Return the [x, y] coordinate for the center point of the cell that contains the specified text.  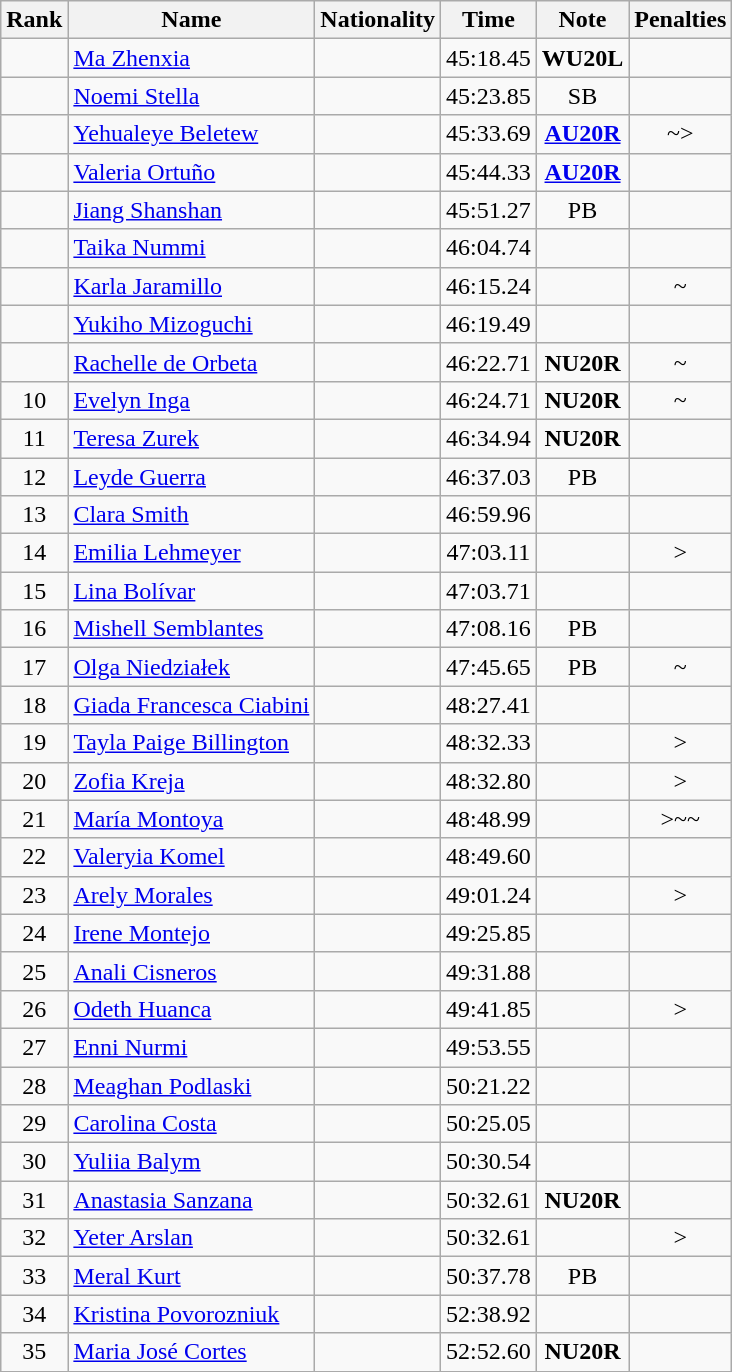
25 [34, 971]
50:30.54 [489, 1162]
Time [489, 20]
Name [192, 20]
Yukiho Mizoguchi [192, 324]
11 [34, 438]
13 [34, 515]
Valeria Ortuño [192, 172]
34 [34, 1314]
Giada Francesca Ciabini [192, 705]
>~~ [680, 819]
Karla Jaramillo [192, 286]
45:44.33 [489, 172]
14 [34, 553]
33 [34, 1276]
52:38.92 [489, 1314]
Note [582, 20]
49:41.85 [489, 1009]
Irene Montejo [192, 933]
Lina Bolívar [192, 591]
Emilia Lehmeyer [192, 553]
SB [582, 96]
Ma Zhenxia [192, 58]
46:24.71 [489, 400]
49:31.88 [489, 971]
WU20L [582, 58]
45:33.69 [489, 134]
47:03.71 [489, 591]
22 [34, 857]
47:45.65 [489, 667]
Kristina Povorozniuk [192, 1314]
46:19.49 [489, 324]
45:23.85 [489, 96]
María Montoya [192, 819]
Taika Nummi [192, 248]
23 [34, 895]
52:52.60 [489, 1352]
50:37.78 [489, 1276]
Valeryia Komel [192, 857]
15 [34, 591]
46:59.96 [489, 515]
17 [34, 667]
24 [34, 933]
Arely Morales [192, 895]
46:04.74 [489, 248]
31 [34, 1200]
19 [34, 743]
Odeth Huanca [192, 1009]
Maria José Cortes [192, 1352]
47:03.11 [489, 553]
Meral Kurt [192, 1276]
27 [34, 1047]
28 [34, 1085]
Carolina Costa [192, 1124]
Zofia Kreja [192, 781]
26 [34, 1009]
16 [34, 629]
Anali Cisneros [192, 971]
Jiang Shanshan [192, 210]
50:21.22 [489, 1085]
Meaghan Podlaski [192, 1085]
35 [34, 1352]
49:01.24 [489, 895]
Leyde Guerra [192, 477]
49:53.55 [489, 1047]
48:49.60 [489, 857]
46:22.71 [489, 362]
Tayla Paige Billington [192, 743]
48:32.80 [489, 781]
32 [34, 1238]
48:32.33 [489, 743]
Yeter Arslan [192, 1238]
30 [34, 1162]
20 [34, 781]
Yuliia Balym [192, 1162]
~> [680, 134]
Rachelle de Orbeta [192, 362]
45:18.45 [489, 58]
21 [34, 819]
29 [34, 1124]
12 [34, 477]
Penalties [680, 20]
Mishell Semblantes [192, 629]
Rank [34, 20]
Nationality [378, 20]
48:27.41 [489, 705]
Clara Smith [192, 515]
50:25.05 [489, 1124]
45:51.27 [489, 210]
Noemi Stella [192, 96]
Yehualeye Beletew [192, 134]
10 [34, 400]
Teresa Zurek [192, 438]
46:15.24 [489, 286]
48:48.99 [489, 819]
46:37.03 [489, 477]
Anastasia Sanzana [192, 1200]
46:34.94 [489, 438]
18 [34, 705]
47:08.16 [489, 629]
Enni Nurmi [192, 1047]
Evelyn Inga [192, 400]
49:25.85 [489, 933]
Olga Niedziałek [192, 667]
